Pinpoint the cell where the given text exists, returning its (X, Y) midpoint coordinate. 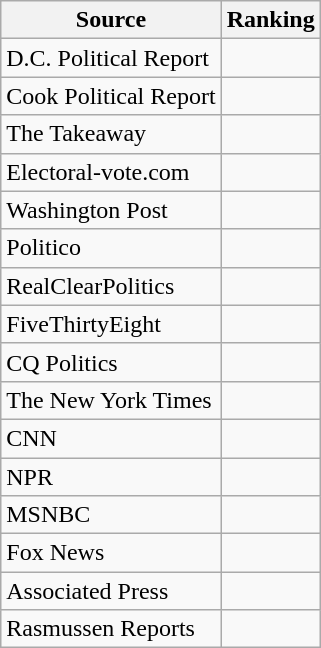
The New York Times (111, 400)
The Takeaway (111, 134)
CQ Politics (111, 362)
Fox News (111, 553)
Rasmussen Reports (111, 629)
D.C. Political Report (111, 58)
Electoral-vote.com (111, 172)
RealClearPolitics (111, 286)
Politico (111, 248)
Ranking (270, 20)
CNN (111, 438)
Source (111, 20)
Associated Press (111, 591)
FiveThirtyEight (111, 324)
MSNBC (111, 515)
NPR (111, 477)
Cook Political Report (111, 96)
Washington Post (111, 210)
